Find where the given text appears and provide that cell's center as (X, Y) coordinate. 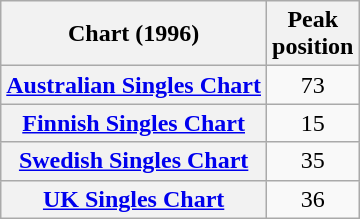
73 (313, 85)
UK Singles Chart (134, 199)
15 (313, 123)
35 (313, 161)
Finnish Singles Chart (134, 123)
36 (313, 199)
Peakposition (313, 34)
Australian Singles Chart (134, 85)
Swedish Singles Chart (134, 161)
Chart (1996) (134, 34)
